Output the [X, Y] coordinate of the center of the cell containing the given text.  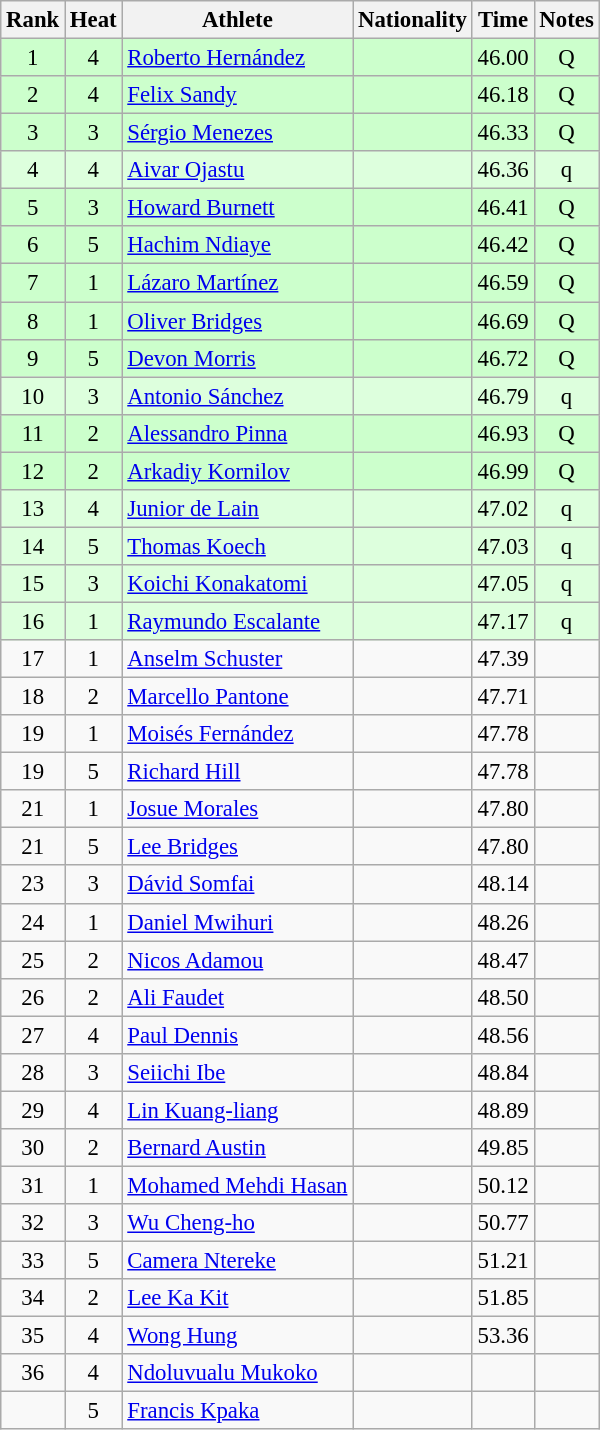
Paul Dennis [238, 1035]
46.00 [503, 58]
6 [33, 245]
Antonio Sánchez [238, 396]
Alessandro Pinna [238, 433]
23 [33, 885]
17 [33, 659]
10 [33, 396]
46.41 [503, 208]
Time [503, 20]
46.69 [503, 321]
46.72 [503, 358]
47.03 [503, 546]
48.14 [503, 885]
51.85 [503, 1298]
16 [33, 621]
25 [33, 960]
46.18 [503, 95]
Junior de Lain [238, 509]
Arkadiy Kornilov [238, 471]
Ali Faudet [238, 997]
46.79 [503, 396]
Aivar Ojastu [238, 170]
47.71 [503, 697]
Rank [33, 20]
Roberto Hernández [238, 58]
47.39 [503, 659]
11 [33, 433]
Lee Bridges [238, 847]
48.26 [503, 922]
Ndoluvualu Mukoko [238, 1373]
28 [33, 1073]
Nicos Adamou [238, 960]
Sérgio Menezes [238, 133]
12 [33, 471]
24 [33, 922]
48.50 [503, 997]
46.93 [503, 433]
51.21 [503, 1261]
14 [33, 546]
48.56 [503, 1035]
Raymundo Escalante [238, 621]
46.33 [503, 133]
49.85 [503, 1148]
46.36 [503, 170]
Anselm Schuster [238, 659]
Devon Morris [238, 358]
50.12 [503, 1185]
13 [33, 509]
Howard Burnett [238, 208]
Nationality [412, 20]
Lin Kuang-liang [238, 1110]
Josue Morales [238, 809]
30 [33, 1148]
46.99 [503, 471]
29 [33, 1110]
Lee Ka Kit [238, 1298]
34 [33, 1298]
Thomas Koech [238, 546]
Wong Hung [238, 1336]
15 [33, 584]
47.02 [503, 509]
Moisés Fernández [238, 734]
27 [33, 1035]
Athlete [238, 20]
Marcello Pantone [238, 697]
36 [33, 1373]
46.59 [503, 283]
46.42 [503, 245]
Hachim Ndiaye [238, 245]
Mohamed Mehdi Hasan [238, 1185]
48.89 [503, 1110]
Lázaro Martínez [238, 283]
47.05 [503, 584]
32 [33, 1223]
Koichi Konakatomi [238, 584]
Richard Hill [238, 772]
50.77 [503, 1223]
Felix Sandy [238, 95]
Dávid Somfai [238, 885]
Notes [566, 20]
33 [33, 1261]
18 [33, 697]
26 [33, 997]
48.47 [503, 960]
31 [33, 1185]
35 [33, 1336]
8 [33, 321]
Seiichi Ibe [238, 1073]
Bernard Austin [238, 1148]
Heat [94, 20]
7 [33, 283]
Francis Kpaka [238, 1411]
Daniel Mwihuri [238, 922]
47.17 [503, 621]
53.36 [503, 1336]
Wu Cheng-ho [238, 1223]
9 [33, 358]
48.84 [503, 1073]
Camera Ntereke [238, 1261]
Oliver Bridges [238, 321]
